Capture the cell that displays the provided text and extract its [x, y] central coordinate. 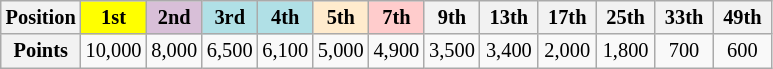
2nd [174, 17]
25th [625, 17]
6,500 [230, 51]
600 [742, 51]
Points [41, 51]
700 [684, 51]
17th [567, 17]
10,000 [114, 51]
3,500 [452, 51]
13th [509, 17]
33th [684, 17]
6,100 [285, 51]
4th [285, 17]
2,000 [567, 51]
3,400 [509, 51]
7th [397, 17]
1,800 [625, 51]
5th [341, 17]
9th [452, 17]
5,000 [341, 51]
49th [742, 17]
1st [114, 17]
4,900 [397, 51]
Position [41, 17]
8,000 [174, 51]
3rd [230, 17]
